Scan for the cell matching the given text and deliver its [x, y] coordinate at center. 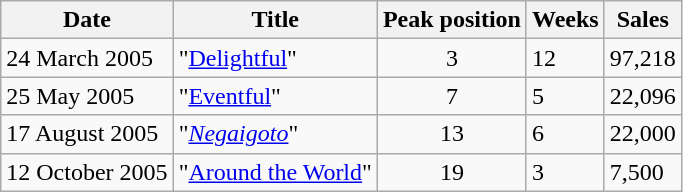
12 October 2005 [87, 172]
Date [87, 20]
7,500 [642, 172]
13 [452, 134]
25 May 2005 [87, 96]
5 [565, 96]
Weeks [565, 20]
22,096 [642, 96]
"Negaigoto" [275, 134]
"Around the World" [275, 172]
Title [275, 20]
12 [565, 58]
19 [452, 172]
"Delightful" [275, 58]
17 August 2005 [87, 134]
22,000 [642, 134]
Sales [642, 20]
"Eventful" [275, 96]
7 [452, 96]
6 [565, 134]
24 March 2005 [87, 58]
Peak position [452, 20]
97,218 [642, 58]
